Locate the cell with the specified text and output its [x, y] center coordinate. 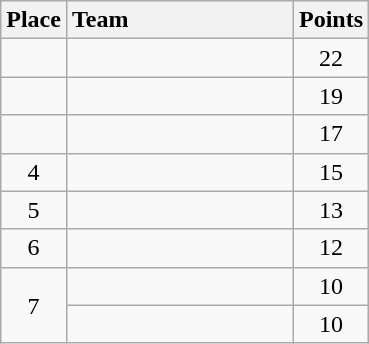
13 [332, 210]
22 [332, 58]
17 [332, 134]
19 [332, 96]
15 [332, 172]
Points [332, 20]
4 [34, 172]
6 [34, 248]
7 [34, 305]
12 [332, 248]
Team [180, 20]
Place [34, 20]
5 [34, 210]
